Scan for the cell matching the given text and deliver its (X, Y) coordinate at center. 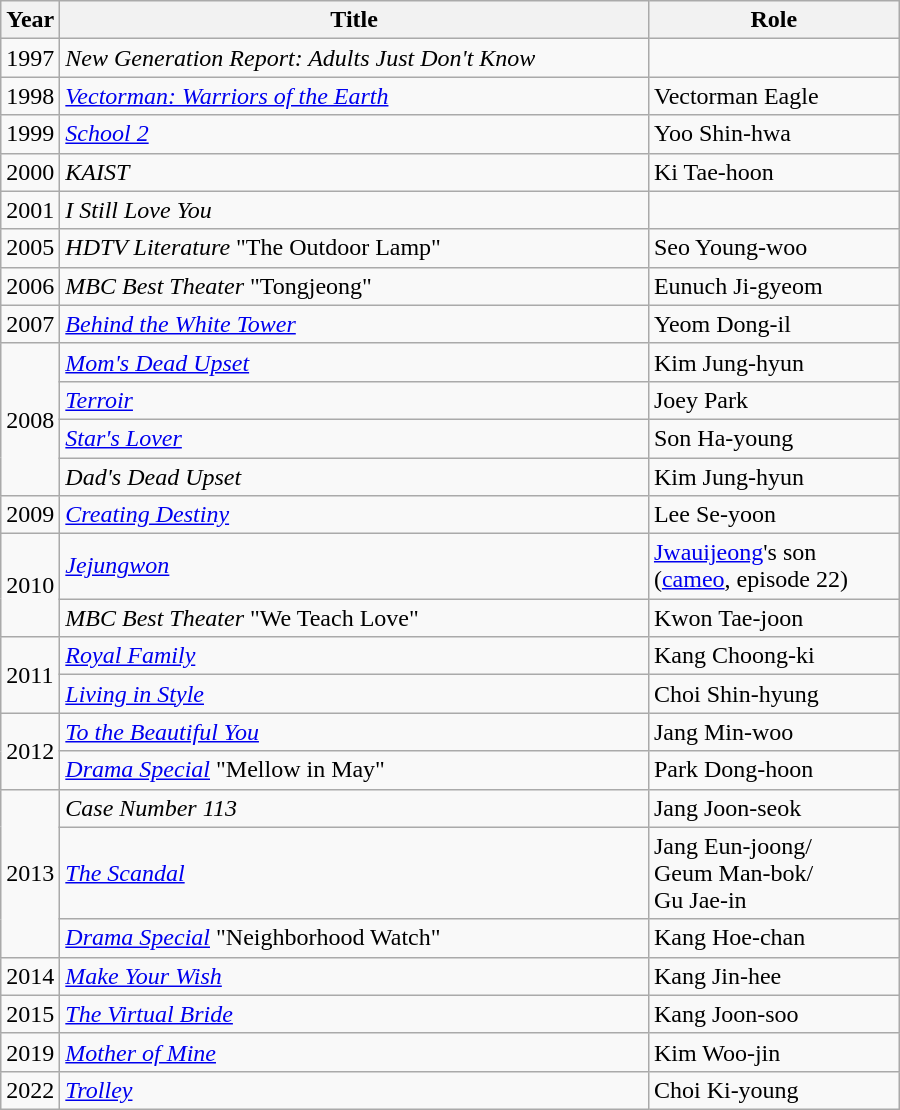
HDTV Literature "The Outdoor Lamp" (354, 248)
Royal Family (354, 656)
2012 (30, 751)
MBC Best Theater "Tongjeong" (354, 286)
Ki Tae-hoon (774, 172)
Kim Woo-jin (774, 1052)
Star's Lover (354, 438)
Yoo Shin-hwa (774, 134)
MBC Best Theater "We Teach Love" (354, 618)
Choi Ki-young (774, 1090)
Jejungwon (354, 566)
2000 (30, 172)
2006 (30, 286)
New Generation Report: Adults Just Don't Know (354, 58)
2001 (30, 210)
Eunuch Ji-gyeom (774, 286)
Vectorman: Warriors of the Earth (354, 96)
Kang Choong-ki (774, 656)
Creating Destiny (354, 515)
2007 (30, 324)
Jang Joon-seok (774, 808)
Kang Hoe-chan (774, 938)
Make Your Wish (354, 976)
Case Number 113 (354, 808)
2019 (30, 1052)
Choi Shin-hyung (774, 694)
School 2 (354, 134)
The Virtual Bride (354, 1014)
2010 (30, 586)
2014 (30, 976)
Behind the White Tower (354, 324)
KAIST (354, 172)
Vectorman Eagle (774, 96)
Year (30, 20)
To the Beautiful You (354, 732)
Title (354, 20)
Mom's Dead Upset (354, 362)
Role (774, 20)
Trolley (354, 1090)
2015 (30, 1014)
The Scandal (354, 873)
Drama Special "Mellow in May" (354, 770)
I Still Love You (354, 210)
Seo Young-woo (774, 248)
Kang Jin-hee (774, 976)
Mother of Mine (354, 1052)
Drama Special "Neighborhood Watch" (354, 938)
Jang Eun-joong/Geum Man-bok/Gu Jae-in (774, 873)
Lee Se-yoon (774, 515)
2011 (30, 675)
Son Ha-young (774, 438)
Park Dong-hoon (774, 770)
2013 (30, 873)
1997 (30, 58)
2005 (30, 248)
2022 (30, 1090)
Joey Park (774, 400)
Kang Joon-soo (774, 1014)
Jwauijeong's son (cameo, episode 22) (774, 566)
1998 (30, 96)
Dad's Dead Upset (354, 477)
Yeom Dong-il (774, 324)
Terroir (354, 400)
1999 (30, 134)
2008 (30, 419)
Living in Style (354, 694)
Jang Min-woo (774, 732)
Kwon Tae-joon (774, 618)
2009 (30, 515)
